Return the [X, Y] coordinate for the center point of the cell that contains the specified text.  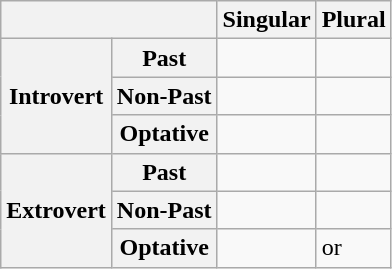
or [354, 248]
Singular [266, 20]
Introvert [56, 96]
Extrovert [56, 210]
Plural [354, 20]
